For the text-containing cell, return its midpoint in [X, Y] coordinate format. 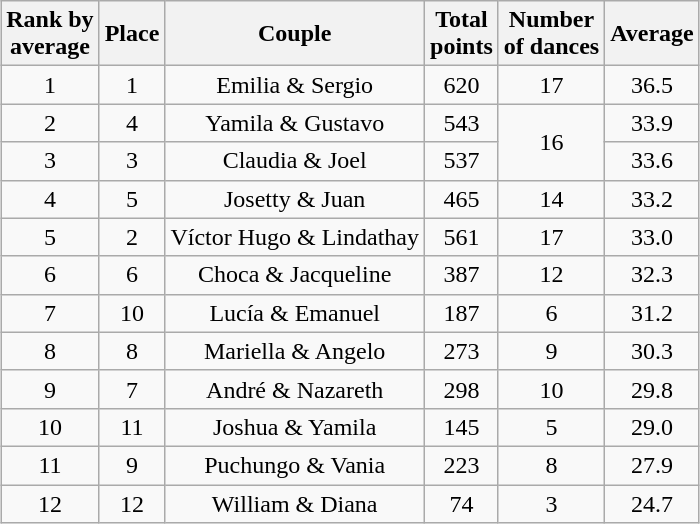
Lucía & Emanuel [295, 313]
33.0 [652, 237]
33.2 [652, 199]
Totalpoints [462, 34]
465 [462, 199]
Place [132, 34]
Joshua & Yamila [295, 427]
543 [462, 123]
620 [462, 85]
William & Diana [295, 503]
Average [652, 34]
33.9 [652, 123]
Rank byaverage [50, 34]
32.3 [652, 275]
Claudia & Joel [295, 161]
Numberof dances [551, 34]
30.3 [652, 351]
31.2 [652, 313]
561 [462, 237]
André & Nazareth [295, 389]
273 [462, 351]
24.7 [652, 503]
16 [551, 142]
Josetty & Juan [295, 199]
298 [462, 389]
14 [551, 199]
27.9 [652, 465]
29.0 [652, 427]
Yamila & Gustavo [295, 123]
387 [462, 275]
537 [462, 161]
74 [462, 503]
187 [462, 313]
36.5 [652, 85]
145 [462, 427]
223 [462, 465]
Choca & Jacqueline [295, 275]
Víctor Hugo & Lindathay [295, 237]
Puchungo & Vania [295, 465]
29.8 [652, 389]
Emilia & Sergio [295, 85]
33.6 [652, 161]
Mariella & Angelo [295, 351]
Couple [295, 34]
